Pinpoint the cell where the given text exists, returning its (X, Y) midpoint coordinate. 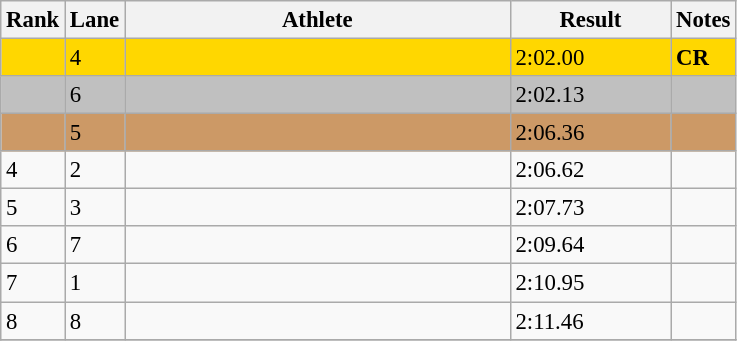
Athlete (318, 20)
Lane (95, 20)
2:06.36 (590, 133)
Rank (33, 20)
CR (704, 58)
2:06.62 (590, 170)
2:09.64 (590, 245)
1 (95, 283)
Notes (704, 20)
2:07.73 (590, 208)
2:02.00 (590, 58)
2 (95, 170)
2:11.46 (590, 321)
2:02.13 (590, 95)
2:10.95 (590, 283)
3 (95, 208)
Result (590, 20)
